Output the [X, Y] coordinate of the center of the cell containing the given text.  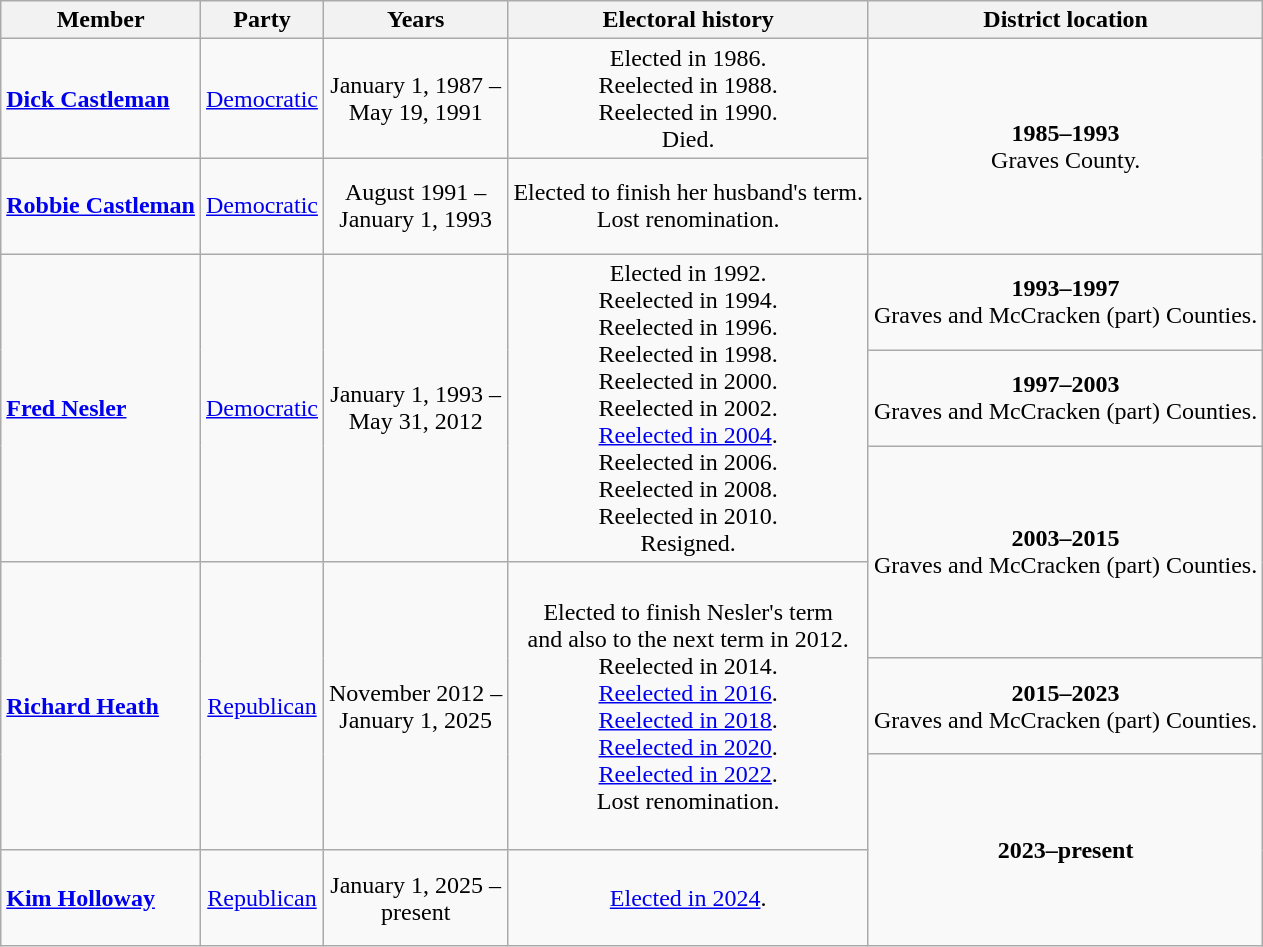
Robbie Castleman [101, 206]
Party [262, 20]
November 2012 –January 1, 2025 [415, 706]
August 1991 –January 1, 1993 [415, 206]
Richard Heath [101, 706]
2003–2015Graves and McCracken (part) Counties. [1065, 552]
Elected to finish her husband's term.Lost renomination. [688, 206]
1993–1997Graves and McCracken (part) Counties. [1065, 302]
2023–present [1065, 850]
Member [101, 20]
1997–2003Graves and McCracken (part) Counties. [1065, 398]
Kim Holloway [101, 898]
District location [1065, 20]
Electoral history [688, 20]
Elected in 2024. [688, 898]
January 1, 2025 –present [415, 898]
2015–2023Graves and McCracken (part) Counties. [1065, 706]
January 1, 1987 –May 19, 1991 [415, 98]
Dick Castleman [101, 98]
1985–1993Graves County. [1065, 146]
Elected in 1986.Reelected in 1988.Reelected in 1990.Died. [688, 98]
January 1, 1993 –May 31, 2012 [415, 408]
Fred Nesler [101, 408]
Years [415, 20]
